Determine the (X, Y) coordinate at the center of the cell enclosing the given text.  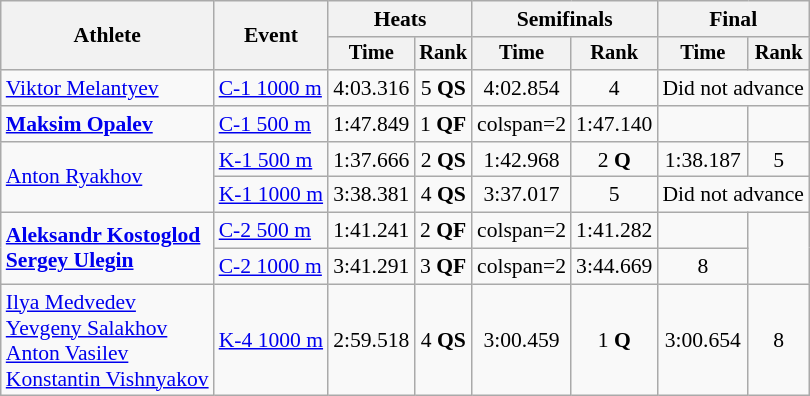
K-1 500 m (271, 160)
1:47.849 (371, 124)
Athlete (108, 36)
2 QS (443, 160)
C-2 500 m (271, 231)
4:03.316 (371, 88)
Aleksandr KostoglodSergey Ulegin (108, 248)
1:42.968 (522, 160)
2:59.518 (371, 340)
Ilya MedvedevYevgeny SalakhovAnton VasilevKonstantin Vishnyakov (108, 340)
3:38.381 (371, 195)
2 QF (443, 231)
3:00.654 (702, 340)
5 QS (443, 88)
3:41.291 (371, 267)
1:38.187 (702, 160)
4 (614, 88)
Final (733, 19)
3:00.459 (522, 340)
3:37.017 (522, 195)
3 QF (443, 267)
Semifinals (564, 19)
Heats (400, 19)
1:41.241 (371, 231)
Event (271, 36)
K-1 1000 m (271, 195)
3:44.669 (614, 267)
C-1 500 m (271, 124)
Maksim Opalev (108, 124)
1:37.666 (371, 160)
1 QF (443, 124)
Viktor Melantyev (108, 88)
1 Q (614, 340)
1:41.282 (614, 231)
K-4 1000 m (271, 340)
1:47.140 (614, 124)
2 Q (614, 160)
C-2 1000 m (271, 267)
C-1 1000 m (271, 88)
4:02.854 (522, 88)
Anton Ryakhov (108, 178)
